For the text-containing cell, return its midpoint in [x, y] coordinate format. 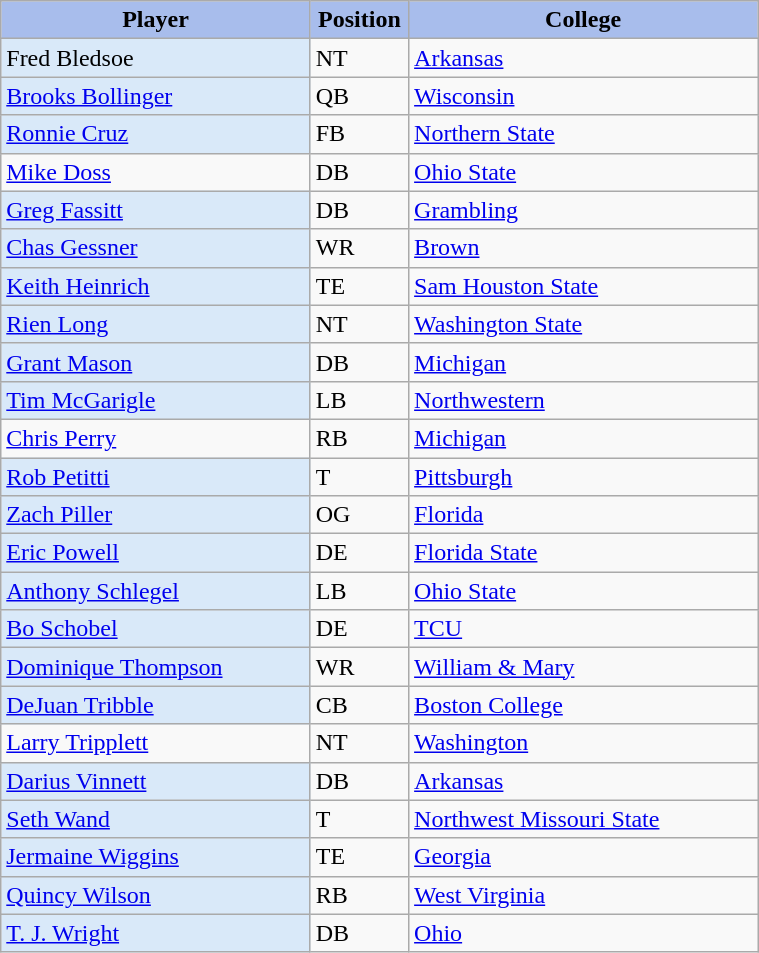
CB [359, 705]
Jermaine Wiggins [156, 857]
Ronnie Cruz [156, 134]
Wisconsin [584, 96]
Bo Schobel [156, 629]
William & Mary [584, 667]
Position [359, 20]
Mike Doss [156, 172]
Pittsburgh [584, 477]
Larry Tripplett [156, 743]
Northwest Missouri State [584, 819]
West Virginia [584, 895]
Keith Heinrich [156, 286]
Washington [584, 743]
FB [359, 134]
Chas Gessner [156, 248]
Tim McGarigle [156, 400]
Brown [584, 248]
Rob Petitti [156, 477]
Fred Bledsoe [156, 58]
Darius Vinnett [156, 781]
Dominique Thompson [156, 667]
Player [156, 20]
QB [359, 96]
Seth Wand [156, 819]
Florida State [584, 553]
Washington State [584, 324]
T. J. Wright [156, 933]
Zach Piller [156, 515]
Greg Fassitt [156, 210]
DeJuan Tribble [156, 705]
OG [359, 515]
Georgia [584, 857]
Rien Long [156, 324]
Brooks Bollinger [156, 96]
College [584, 20]
Eric Powell [156, 553]
Northern State [584, 134]
Ohio [584, 933]
Quincy Wilson [156, 895]
Anthony Schlegel [156, 591]
Sam Houston State [584, 286]
Grant Mason [156, 362]
Grambling [584, 210]
Chris Perry [156, 438]
TCU [584, 629]
Florida [584, 515]
Boston College [584, 705]
Northwestern [584, 400]
